Locate the cell with the specified text and output its (x, y) center coordinate. 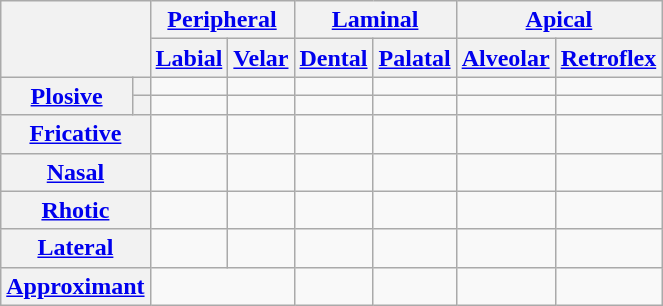
Laminal (375, 20)
Velar (261, 58)
Fricative (76, 134)
Plosive (67, 96)
Nasal (76, 172)
Lateral (76, 248)
Labial (189, 58)
Approximant (76, 286)
Alveolar (506, 58)
Palatal (414, 58)
Dental (334, 58)
Rhotic (76, 210)
Apical (559, 20)
Peripheral (222, 20)
Retroflex (608, 58)
